Capture the cell that displays the provided text and extract its [X, Y] central coordinate. 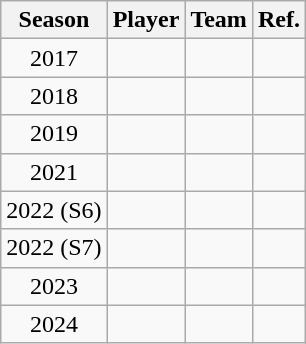
Player [146, 20]
Season [54, 20]
Ref. [278, 20]
2017 [54, 58]
Team [219, 20]
2024 [54, 324]
2022 (S7) [54, 248]
2018 [54, 96]
2023 [54, 286]
2019 [54, 134]
2022 (S6) [54, 210]
2021 [54, 172]
